Pinpoint the cell where the given text exists, returning its [x, y] midpoint coordinate. 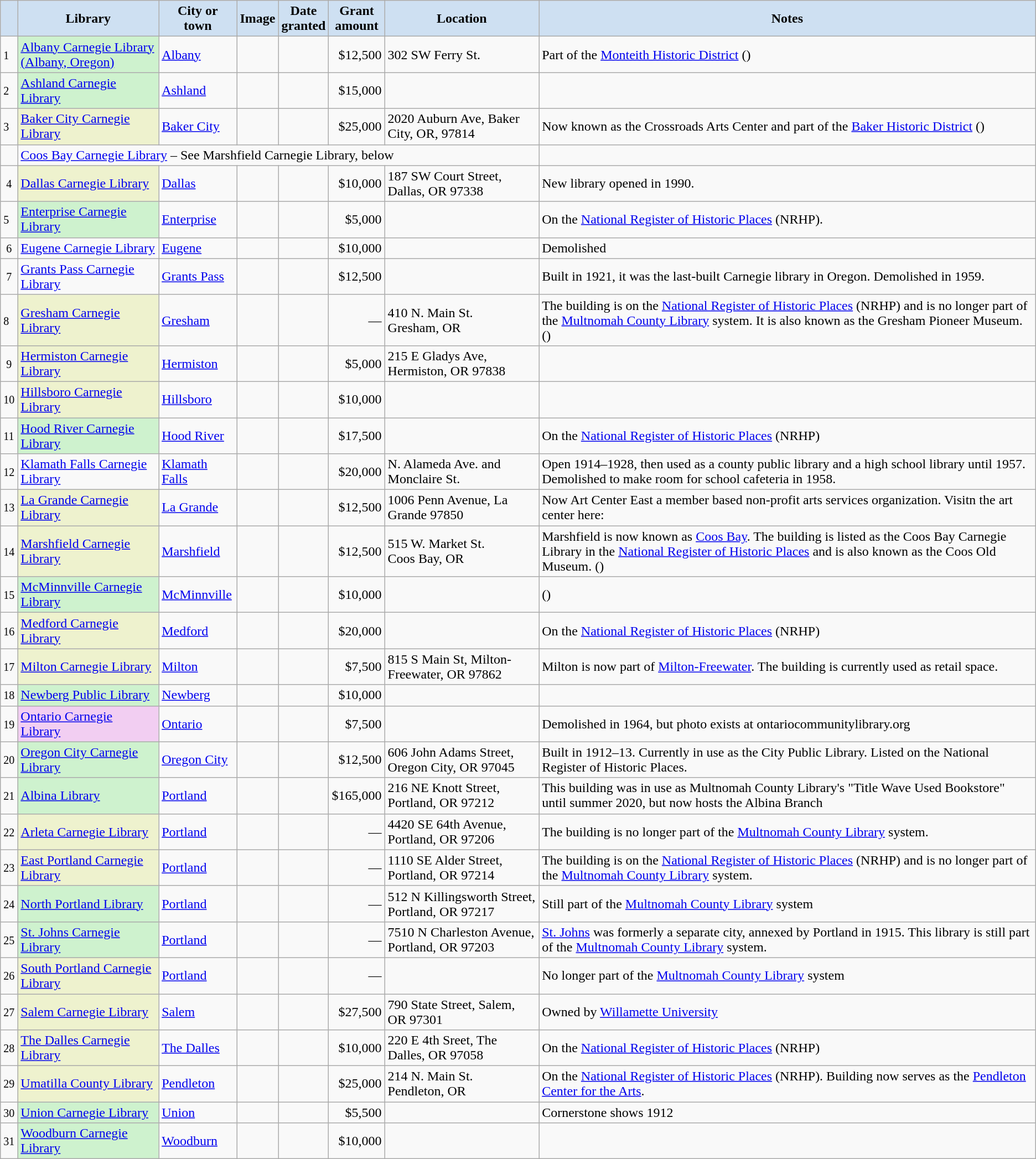
Dallas [198, 184]
Pendleton [198, 1084]
25 [9, 940]
$165,000 [356, 796]
Built in 1921, it was the last-built Carnegie library in Oregon. Demolished in 1959. [788, 277]
13 [9, 508]
Newberg Public Library [89, 695]
$27,500 [356, 1012]
Ontario [198, 724]
Dallas Carnegie Library [89, 184]
23 [9, 868]
Cornerstone shows 1912 [788, 1113]
The Dalles [198, 1048]
1110 SE Alder Street, Portland, OR 97214 [462, 868]
St. Johns Carnegie Library [89, 940]
Ashland Carnegie Library [89, 91]
South Portland Carnegie Library [89, 975]
Hermiston [198, 363]
Milton [198, 666]
Notes [788, 19]
Milton is now part of Milton-Freewater. The building is currently used as retail space. [788, 666]
Baker City Carnegie Library [89, 126]
Oregon City Carnegie Library [89, 759]
Enterprise [198, 219]
Baker City [198, 126]
22 [9, 831]
6 [9, 248]
512 N Killingsworth Street, Portland, OR 97217 [462, 903]
Library [89, 19]
Umatilla County Library [89, 1084]
Klamath Falls Carnegie Library [89, 472]
9 [9, 363]
7510 N Charleston Avenue, Portland, OR 97203 [462, 940]
Salem [198, 1012]
2 [9, 91]
Enterprise Carnegie Library [89, 219]
14 [9, 551]
12 [9, 472]
The building is on the National Register of Historic Places (NRHP) and is no longer part of the Multnomah County Library system. [788, 868]
Gresham Carnegie Library [89, 320]
Albina Library [89, 796]
La Grande [198, 508]
Arleta Carnegie Library [89, 831]
Still part of the Multnomah County Library system [788, 903]
18 [9, 695]
26 [9, 975]
Woodburn [198, 1141]
19 [9, 724]
Location [462, 19]
Hood River [198, 435]
$15,000 [356, 91]
Dategranted [303, 19]
Albany Carnegie Library (Albany, Oregon) [89, 54]
McMinnville Carnegie Library [89, 594]
Now known as the Crossroads Arts Center and part of the Baker Historic District () [788, 126]
Medford Carnegie Library [89, 631]
790 State Street, Salem, OR 97301 [462, 1012]
30 [9, 1113]
Hermiston Carnegie Library [89, 363]
Marshfield [198, 551]
8 [9, 320]
302 SW Ferry St. [462, 54]
Oregon City [198, 759]
Hillsboro Carnegie Library [89, 400]
Demolished in 1964, but photo exists at ontariocommunitylibrary.org [788, 724]
New library opened in 1990. [788, 184]
214 N. Main St.Pendleton, OR [462, 1084]
515 W. Market St.Coos Bay, OR [462, 551]
Image [258, 19]
East Portland Carnegie Library [89, 868]
215 E Gladys Ave, Hermiston, OR 97838 [462, 363]
Union Carnegie Library [89, 1113]
Hillsboro [198, 400]
5 [9, 219]
4 [9, 184]
No longer part of the Multnomah County Library system [788, 975]
3 [9, 126]
Klamath Falls [198, 472]
Marshfield Carnegie Library [89, 551]
North Portland Library [89, 903]
Salem Carnegie Library [89, 1012]
Gresham [198, 320]
Milton Carnegie Library [89, 666]
28 [9, 1048]
Eugene [198, 248]
410 N. Main St.Gresham, OR [462, 320]
15 [9, 594]
1 [9, 54]
24 [9, 903]
27 [9, 1012]
The building is no longer part of the Multnomah County Library system. [788, 831]
St. Johns was formerly a separate city, annexed by Portland in 1915. This library is still part of the Multnomah County Library system. [788, 940]
Built in 1912–13. Currently in use as the City Public Library. Listed on the National Register of Historic Places. [788, 759]
815 S Main St, Milton-Freewater, OR 97862 [462, 666]
606 John Adams Street, Oregon City, OR 97045 [462, 759]
Grantamount [356, 19]
Newberg [198, 695]
16 [9, 631]
$17,500 [356, 435]
Medford [198, 631]
La Grande Carnegie Library [89, 508]
1006 Penn Avenue, La Grande 97850 [462, 508]
21 [9, 796]
Owned by Willamette University [788, 1012]
2020 Auburn Ave, Baker City, OR, 97814 [462, 126]
17 [9, 666]
Demolished [788, 248]
Grants Pass [198, 277]
Eugene Carnegie Library [89, 248]
The Dalles Carnegie Library [89, 1048]
Open 1914–1928, then used as a county public library and a high school library until 1957. Demolished to make room for school cafeteria in 1958. [788, 472]
29 [9, 1084]
This building was in use as Multnomah County Library's "Title Wave Used Bookstore" until summer 2020, but now hosts the Albina Branch [788, 796]
11 [9, 435]
31 [9, 1141]
216 NE Knott Street, Portland, OR 97212 [462, 796]
4420 SE 64th Avenue, Portland, OR 97206 [462, 831]
Now Art Center East a member based non-profit arts services organization. Visitn the art center here: [788, 508]
$5,500 [356, 1113]
Coos Bay Carnegie Library – See Marshfield Carnegie Library, below [278, 155]
On the National Register of Historic Places (NRHP). [788, 219]
() [788, 594]
Union [198, 1113]
Ontario Carnegie Library [89, 724]
McMinnville [198, 594]
N. Alameda Ave. and Monclaire St. [462, 472]
City ortown [198, 19]
Grants Pass Carnegie Library [89, 277]
Albany [198, 54]
Hood River Carnegie Library [89, 435]
220 E 4th Sreet, The Dalles, OR 97058 [462, 1048]
187 SW Court Street, Dallas, OR 97338 [462, 184]
On the National Register of Historic Places (NRHP). Building now serves as the Pendleton Center for the Arts. [788, 1084]
Part of the Monteith Historic District () [788, 54]
7 [9, 277]
Woodburn Carnegie Library [89, 1141]
20 [9, 759]
Ashland [198, 91]
10 [9, 400]
